Return the (X, Y) coordinate for the center point of the cell that contains the specified text.  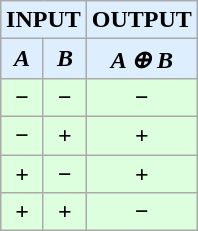
OUTPUT (142, 20)
A ⊕ B (142, 59)
B (64, 59)
A (22, 59)
INPUT (44, 20)
